Find where the given text appears and provide that cell's center as (x, y) coordinate. 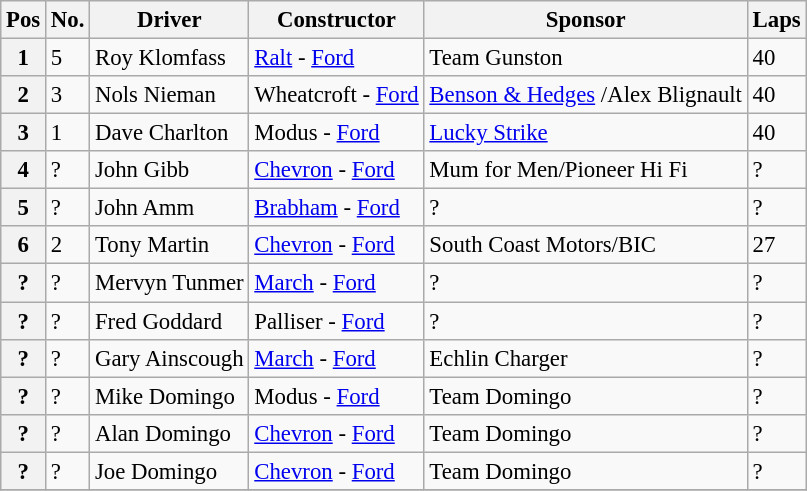
Sponsor (586, 20)
Mervyn Tunmer (170, 283)
Mike Domingo (170, 396)
Gary Ainscough (170, 358)
Team Gunston (586, 58)
Constructor (336, 20)
Echlin Charger (586, 358)
No. (68, 20)
Ralt - Ford (336, 58)
Benson & Hedges /Alex Blignault (586, 95)
Dave Charlton (170, 133)
Wheatcroft - Ford (336, 95)
Mum for Men/Pioneer Hi Fi (586, 170)
Palliser - Ford (336, 321)
John Gibb (170, 170)
Joe Domingo (170, 471)
John Amm (170, 208)
4 (24, 170)
South Coast Motors/BIC (586, 245)
Nols Nieman (170, 95)
27 (776, 245)
Laps (776, 20)
Fred Goddard (170, 321)
Brabham - Ford (336, 208)
Tony Martin (170, 245)
6 (24, 245)
Alan Domingo (170, 433)
Lucky Strike (586, 133)
Driver (170, 20)
Pos (24, 20)
Roy Klomfass (170, 58)
